Return the [x, y] coordinate for the center point of the cell that contains the specified text.  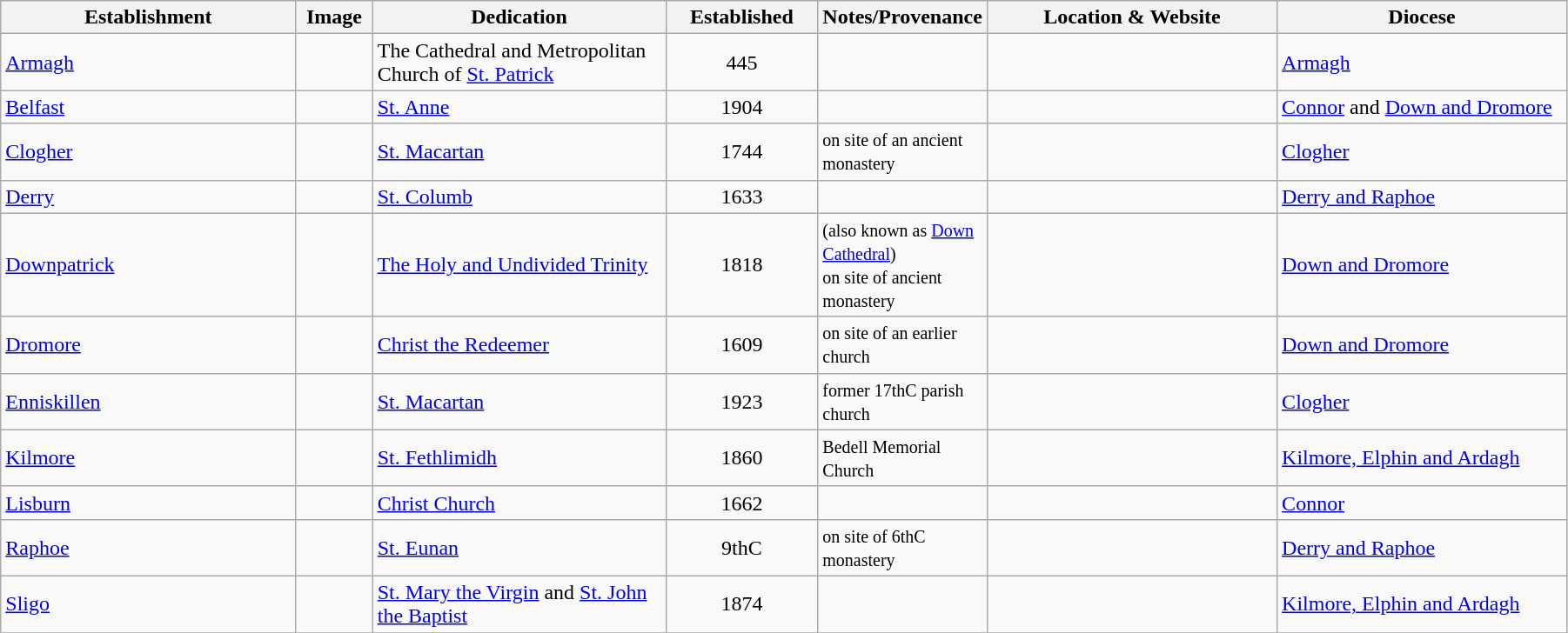
Enniskillen [148, 402]
Bedell Memorial Church [903, 457]
Dromore [148, 344]
St. Eunan [519, 548]
Connor and Down and Dromore [1422, 107]
(also known as Down Cathedral)on site of ancient monastery [903, 264]
St. Anne [519, 107]
Kilmore [148, 457]
1923 [741, 402]
1662 [741, 503]
Raphoe [148, 548]
The Holy and Undivided Trinity [519, 264]
St. Columb [519, 197]
1904 [741, 107]
1744 [741, 151]
9thC [741, 548]
on site of 6thC monastery [903, 548]
on site of an ancient monastery [903, 151]
Dedication [519, 17]
Downpatrick [148, 264]
Diocese [1422, 17]
Christ the Redeemer [519, 344]
1609 [741, 344]
Image [334, 17]
The Cathedral and Metropolitan Church of St. Patrick [519, 63]
Established [741, 17]
Derry [148, 197]
1818 [741, 264]
St. Mary the Virgin and St. John the Baptist [519, 603]
Connor [1422, 503]
former 17thC parish church [903, 402]
Belfast [148, 107]
on site of an earlier church [903, 344]
Location & Website [1131, 17]
Christ Church [519, 503]
Sligo [148, 603]
Notes/Provenance [903, 17]
1633 [741, 197]
Establishment [148, 17]
St. Fethlimidh [519, 457]
Lisburn [148, 503]
1874 [741, 603]
1860 [741, 457]
445 [741, 63]
